From the cell containing the given text, extract its center point as (X, Y) coordinate. 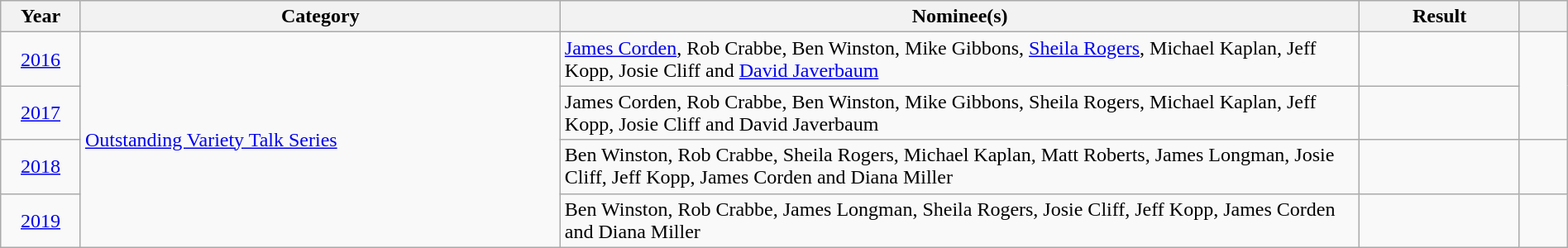
Outstanding Variety Talk Series (320, 140)
Ben Winston, Rob Crabbe, Sheila Rogers, Michael Kaplan, Matt Roberts, James Longman, Josie Cliff, Jeff Kopp, James Corden and Diana Miller (959, 167)
2018 (41, 167)
Result (1439, 17)
2016 (41, 60)
Ben Winston, Rob Crabbe, James Longman, Sheila Rogers, Josie Cliff, Jeff Kopp, James Corden and Diana Miller (959, 220)
Year (41, 17)
Category (320, 17)
2017 (41, 112)
2019 (41, 220)
Nominee(s) (959, 17)
